Provide the [x, y] coordinate of the cell's center where the given text is located.  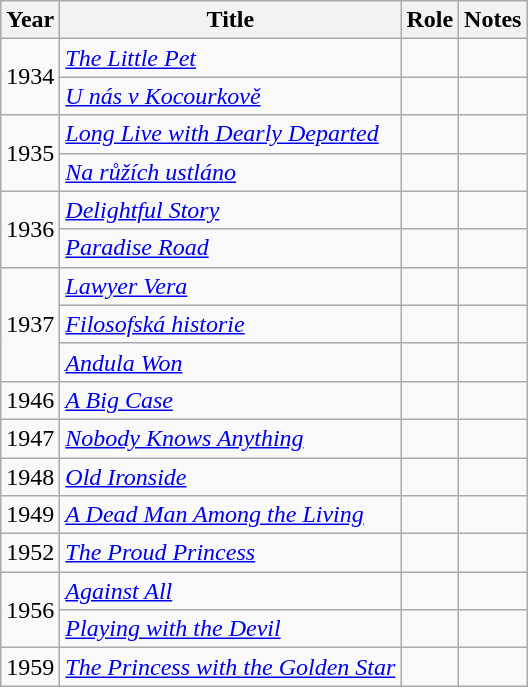
The Princess with the Golden Star [230, 667]
1934 [30, 77]
The Little Pet [230, 58]
Paradise Road [230, 248]
1947 [30, 438]
Delightful Story [230, 210]
Role [430, 20]
The Proud Princess [230, 553]
1949 [30, 515]
A Big Case [230, 400]
1937 [30, 324]
Playing with the Devil [230, 629]
Notes [493, 20]
Against All [230, 591]
1946 [30, 400]
Title [230, 20]
A Dead Man Among the Living [230, 515]
1959 [30, 667]
Year [30, 20]
1952 [30, 553]
Na růžích ustláno [230, 172]
1935 [30, 153]
1948 [30, 477]
U nás v Kocourkově [230, 96]
Andula Won [230, 362]
1936 [30, 229]
Old Ironside [230, 477]
Nobody Knows Anything [230, 438]
Lawyer Vera [230, 286]
Filosofská historie [230, 324]
Long Live with Dearly Departed [230, 134]
1956 [30, 610]
